Output the [x, y] coordinate of the center of the cell containing the given text.  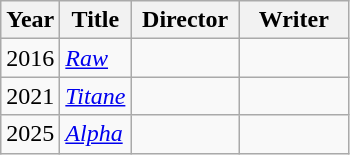
Title [96, 20]
2021 [30, 96]
Alpha [96, 134]
2016 [30, 58]
Director [186, 20]
2025 [30, 134]
Writer [294, 20]
Year [30, 20]
Titane [96, 96]
Raw [96, 58]
